For the text-containing cell, return its midpoint in [X, Y] coordinate format. 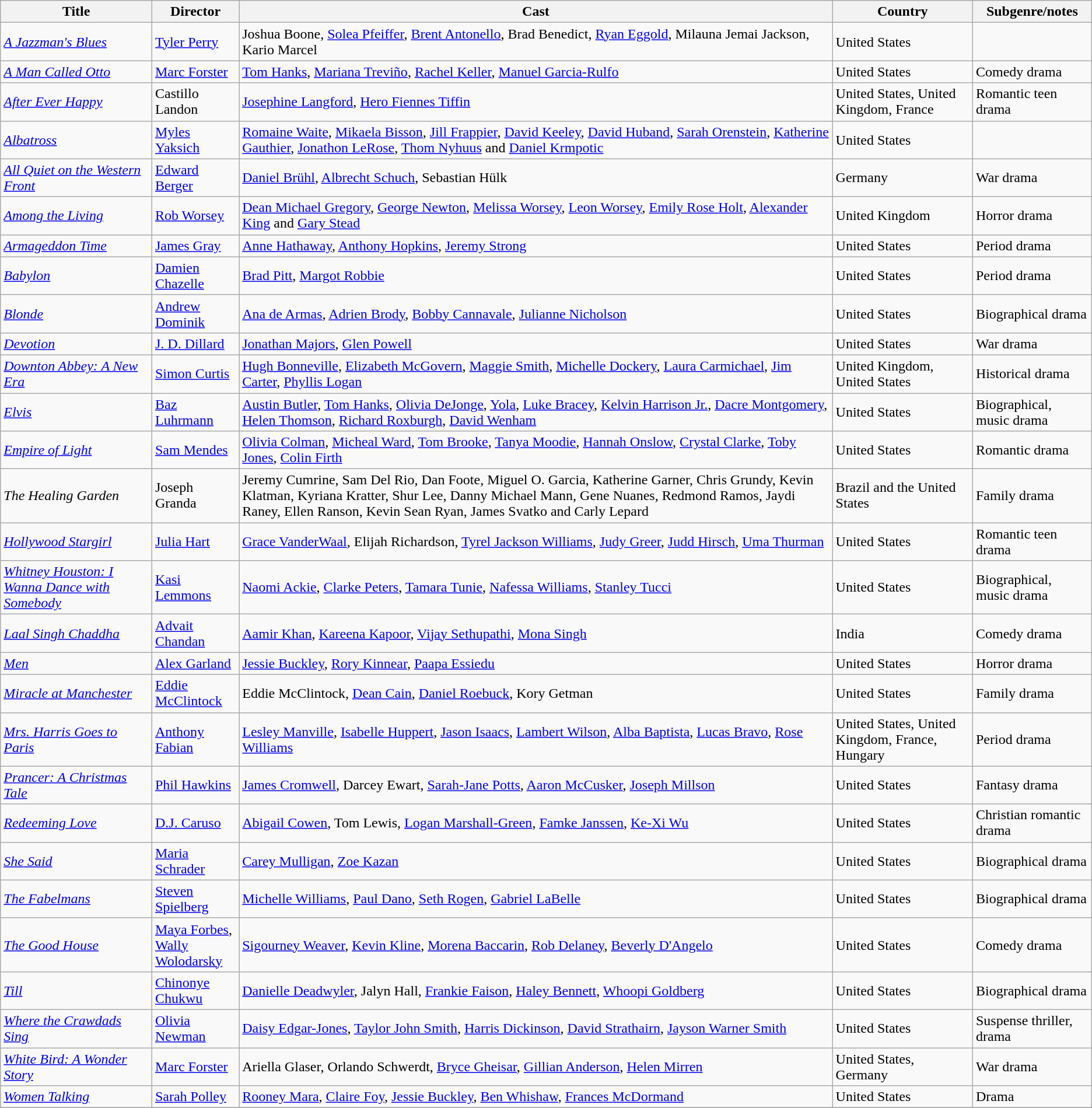
Rob Worsey [195, 216]
Country [902, 12]
Laal Singh Chaddha [76, 634]
Devotion [76, 344]
A Man Called Otto [76, 72]
Women Talking [76, 1097]
She Said [76, 861]
Grace VanderWaal, Elijah Richardson, Tyrel Jackson Williams, Judy Greer, Judd Hirsch, Uma Thurman [535, 541]
Simon Curtis [195, 373]
Carey Mulligan, Zoe Kazan [535, 861]
Damien Chazelle [195, 275]
Josephine Langford, Hero Fiennes Tiffin [535, 102]
Cast [535, 12]
James Gray [195, 246]
Olivia Newman [195, 1028]
Till [76, 991]
Daniel Brühl, Albrecht Schuch, Sebastian Hülk [535, 177]
India [902, 634]
United States, Germany [902, 1067]
Phil Hawkins [195, 785]
White Bird: A Wonder Story [76, 1067]
Myles Yaksich [195, 140]
Michelle Williams, Paul Dano, Seth Rogen, Gabriel LaBelle [535, 899]
Daisy Edgar-Jones, Taylor John Smith, Harris Dickinson, David Strathairn, Jayson Warner Smith [535, 1028]
Anthony Fabian [195, 739]
Edward Berger [195, 177]
All Quiet on the Western Front [76, 177]
D.J. Caruso [195, 823]
Rooney Mara, Claire Foy, Jessie Buckley, Ben Whishaw, Frances McDormand [535, 1097]
Title [76, 12]
United States, United Kingdom, France [902, 102]
Fantasy drama [1032, 785]
Joseph Granda [195, 496]
The Fabelmans [76, 899]
Castillo Landon [195, 102]
Jessie Buckley, Rory Kinnear, Paapa Essiedu [535, 663]
Blonde [76, 314]
Mrs. Harris Goes to Paris [76, 739]
Redeeming Love [76, 823]
United States, United Kingdom, France, Hungary [902, 739]
Tom Hanks, Mariana Treviño, Rachel Keller, Manuel Garcia-Rulfo [535, 72]
Hugh Bonneville, Elizabeth McGovern, Maggie Smith, Michelle Dockery, Laura Carmichael, Jim Carter, Phyllis Logan [535, 373]
Olivia Colman, Micheal Ward, Tom Brooke, Tanya Moodie, Hannah Onslow, Crystal Clarke, Toby Jones, Colin Firth [535, 450]
Babylon [76, 275]
Historical drama [1032, 373]
Lesley Manville, Isabelle Huppert, Jason Isaacs, Lambert Wilson, Alba Baptista, Lucas Bravo, Rose Williams [535, 739]
The Good House [76, 945]
Miracle at Manchester [76, 693]
Baz Luhrmann [195, 412]
Subgenre/notes [1032, 12]
Brad Pitt, Margot Robbie [535, 275]
Director [195, 12]
Steven Spielberg [195, 899]
Suspense thriller, drama [1032, 1028]
Christian romantic drama [1032, 823]
Sarah Polley [195, 1097]
Tyler Perry [195, 42]
United Kingdom [902, 216]
Maya Forbes,Wally Wolodarsky [195, 945]
Downton Abbey: A New Era [76, 373]
Dean Michael Gregory, George Newton, Melissa Worsey, Leon Worsey, Emily Rose Holt, Alexander King and Gary Stead [535, 216]
Elvis [76, 412]
Hollywood Stargirl [76, 541]
J. D. Dillard [195, 344]
Maria Schrader [195, 861]
Brazil and the United States [902, 496]
Chinonye Chukwu [195, 991]
Armageddon Time [76, 246]
Julia Hart [195, 541]
Germany [902, 177]
Danielle Deadwyler, Jalyn Hall, Frankie Faison, Haley Bennett, Whoopi Goldberg [535, 991]
Sam Mendes [195, 450]
Ana de Armas, Adrien Brody, Bobby Cannavale, Julianne Nicholson [535, 314]
Advait Chandan [195, 634]
Alex Garland [195, 663]
United Kingdom, United States [902, 373]
Men [76, 663]
A Jazzman's Blues [76, 42]
Andrew Dominik [195, 314]
Albatross [76, 140]
Naomi Ackie, Clarke Peters, Tamara Tunie, Nafessa Williams, Stanley Tucci [535, 588]
After Ever Happy [76, 102]
Kasi Lemmons [195, 588]
Eddie McClintock, Dean Cain, Daniel Roebuck, Kory Getman [535, 693]
Sigourney Weaver, Kevin Kline, Morena Baccarin, Rob Delaney, Beverly D'Angelo [535, 945]
Empire of Light [76, 450]
Romantic drama [1032, 450]
Abigail Cowen, Tom Lewis, Logan Marshall-Green, Famke Janssen, Ke-Xi Wu [535, 823]
Joshua Boone, Solea Pfeiffer, Brent Antonello, Brad Benedict, Ryan Eggold, Milauna Jemai Jackson, Kario Marcel [535, 42]
Where the Crawdads Sing [76, 1028]
Anne Hathaway, Anthony Hopkins, Jeremy Strong [535, 246]
Eddie McClintock [195, 693]
Jonathan Majors, Glen Powell [535, 344]
Prancer: A Christmas Tale [76, 785]
Ariella Glaser, Orlando Schwerdt, Bryce Gheisar, Gillian Anderson, Helen Mirren [535, 1067]
James Cromwell, Darcey Ewart, Sarah-Jane Potts, Aaron McCusker, Joseph Millson [535, 785]
Whitney Houston: I Wanna Dance with Somebody [76, 588]
Aamir Khan, Kareena Kapoor, Vijay Sethupathi, Mona Singh [535, 634]
Drama [1032, 1097]
Austin Butler, Tom Hanks, Olivia DeJonge, Yola, Luke Bracey, Kelvin Harrison Jr., Dacre Montgomery, Helen Thomson, Richard Roxburgh, David Wenham [535, 412]
The Healing Garden [76, 496]
Among the Living [76, 216]
